Determine the (x, y) coordinate at the center of the cell enclosing the given text.  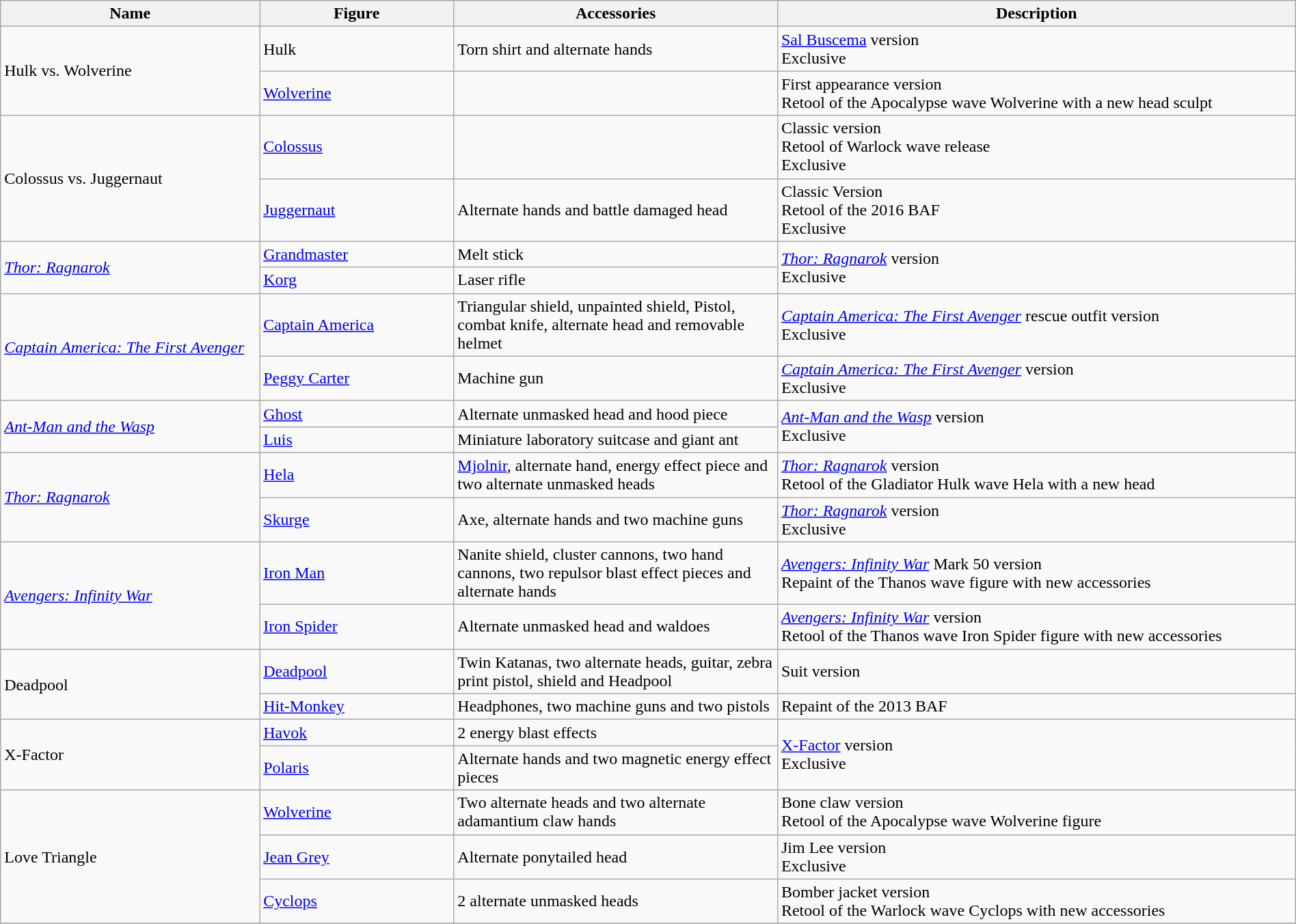
Nanite shield, cluster cannons, two hand cannons, two repulsor blast effect pieces and alternate hands (616, 573)
Grandmaster (357, 254)
Twin Katanas, two alternate heads, guitar, zebra print pistol, shield and Headpool (616, 671)
Alternate hands and battle damaged head (616, 210)
Jim Lee versionExclusive (1036, 857)
Peggy Carter (357, 379)
Repaint of the 2013 BAF (1036, 707)
Captain America (357, 325)
X-Factor (130, 755)
Suit version (1036, 671)
Bone claw versionRetool of the Apocalypse wave Wolverine figure (1036, 812)
Bomber jacket versionRetool of the Warlock wave Cyclops with new accessories (1036, 901)
Torn shirt and alternate hands (616, 49)
Hulk (357, 49)
Avengers: Infinity War Mark 50 versionRepaint of the Thanos wave figure with new accessories (1036, 573)
Iron Spider (357, 627)
Headphones, two machine guns and two pistols (616, 707)
Triangular shield, unpainted shield, Pistol, combat knife, alternate head and removable helmet (616, 325)
Machine gun (616, 379)
Ghost (357, 413)
Melt stick (616, 254)
Alternate unmasked head and waldoes (616, 627)
X-Factor versionExclusive (1036, 755)
Captain America: The First Avenger versionExclusive (1036, 379)
First appearance versionRetool of the Apocalypse wave Wolverine with a new head sculpt (1036, 93)
Hit-Monkey (357, 707)
Thor: Ragnarok versionRetool of the Gladiator Hulk wave Hela with a new head (1036, 474)
Classic VersionRetool of the 2016 BAFExclusive (1036, 210)
Avengers: Infinity War versionRetool of the Thanos wave Iron Spider figure with new accessories (1036, 627)
Alternate hands and two magnetic energy effect pieces (616, 768)
Korg (357, 280)
Name (130, 14)
Colossus (357, 147)
Accessories (616, 14)
Hela (357, 474)
Skurge (357, 519)
Axe, alternate hands and two machine guns (616, 519)
Miniature laboratory suitcase and giant ant (616, 439)
Captain America: The First Avenger (130, 347)
Love Triangle (130, 857)
Classic versionRetool of Warlock wave releaseExclusive (1036, 147)
Cyclops (357, 901)
Luis (357, 439)
Alternate ponytailed head (616, 857)
Colossus vs. Juggernaut (130, 178)
Description (1036, 14)
Avengers: Infinity War (130, 596)
Juggernaut (357, 210)
Ant-Man and the Wasp versionExclusive (1036, 426)
Two alternate heads and two alternate adamantium claw hands (616, 812)
Polaris (357, 768)
2 energy blast effects (616, 733)
Captain America: The First Avenger rescue outfit versionExclusive (1036, 325)
2 alternate unmasked heads (616, 901)
Havok (357, 733)
Laser rifle (616, 280)
Jean Grey (357, 857)
Alternate unmasked head and hood piece (616, 413)
Hulk vs. Wolverine (130, 71)
Figure (357, 14)
Iron Man (357, 573)
Mjolnir, alternate hand, energy effect piece and two alternate unmasked heads (616, 474)
Ant-Man and the Wasp (130, 426)
Sal Buscema versionExclusive (1036, 49)
